Extract the [X, Y] coordinate from the center of the cell holding the provided text.  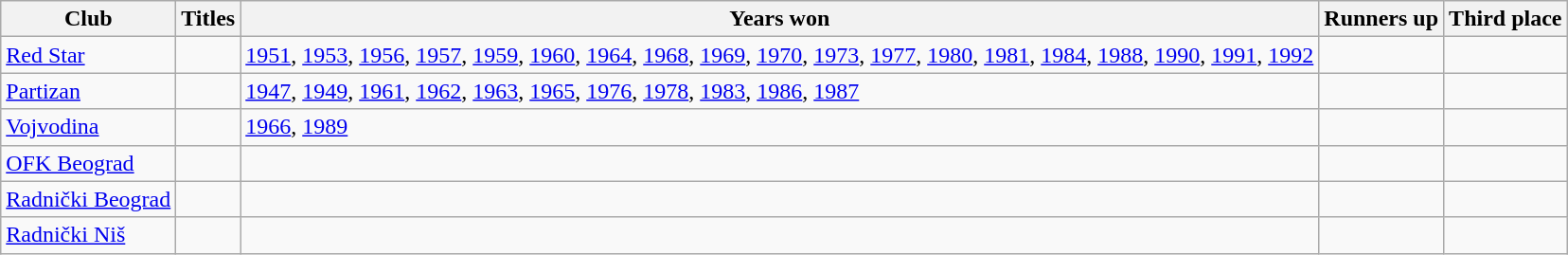
Years won [780, 19]
1951, 1953, 1956, 1957, 1959, 1960, 1964, 1968, 1969, 1970, 1973, 1977, 1980, 1981, 1984, 1988, 1990, 1991, 1992 [780, 55]
OFK Beograd [89, 163]
Radnički Beograd [89, 199]
Titles [208, 19]
Third place [1506, 19]
1947, 1949, 1961, 1962, 1963, 1965, 1976, 1978, 1983, 1986, 1987 [780, 91]
Radnički Niš [89, 235]
Vojvodina [89, 127]
Partizan [89, 91]
Runners up [1381, 19]
Club [89, 19]
Red Star [89, 55]
1966, 1989 [780, 127]
